Determine the (x, y) coordinate at the center of the cell enclosing the given text.  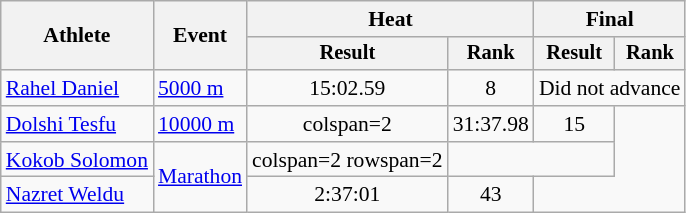
8 (491, 88)
10000 m (200, 124)
Nazret Weldu (77, 195)
Did not advance (610, 88)
Dolshi Tesfu (77, 124)
colspan=2 (348, 124)
15:02.59 (348, 88)
Marathon (200, 178)
Heat (390, 19)
Final (610, 19)
colspan=2 rowspan=2 (348, 160)
Event (200, 36)
31:37.98 (491, 124)
43 (491, 195)
Athlete (77, 36)
15 (574, 124)
5000 m (200, 88)
Kokob Solomon (77, 160)
2:37:01 (348, 195)
Rahel Daniel (77, 88)
